Find where the given text appears and provide that cell's center as (X, Y) coordinate. 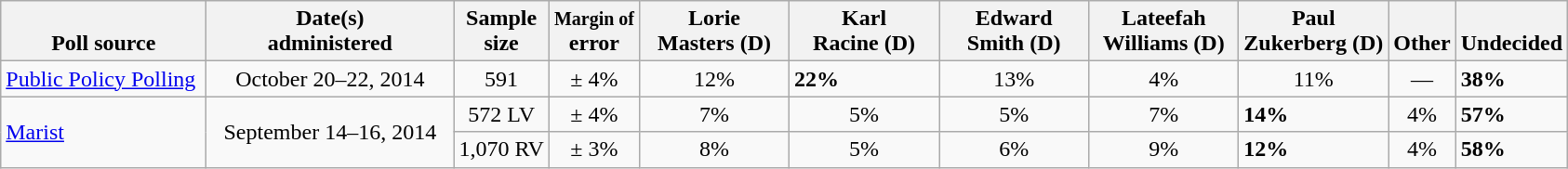
— (1422, 79)
October 20–22, 2014 (330, 79)
Undecided (1511, 32)
LateefahWilliams (D) (1164, 32)
8% (714, 149)
Other (1422, 32)
KarlRacine (D) (865, 32)
Margin oferror (593, 32)
9% (1164, 149)
22% (865, 79)
PaulZukerberg (D) (1313, 32)
13% (1014, 79)
LorieMasters (D) (714, 32)
Marist (104, 132)
14% (1313, 114)
1,070 RV (501, 149)
September 14–16, 2014 (330, 132)
6% (1014, 149)
58% (1511, 149)
591 (501, 79)
38% (1511, 79)
Date(s)administered (330, 32)
± 3% (593, 149)
Poll source (104, 32)
11% (1313, 79)
Public Policy Polling (104, 79)
572 LV (501, 114)
Samplesize (501, 32)
EdwardSmith (D) (1014, 32)
57% (1511, 114)
